Return the (x, y) coordinate for the center point of the cell that contains the specified text.  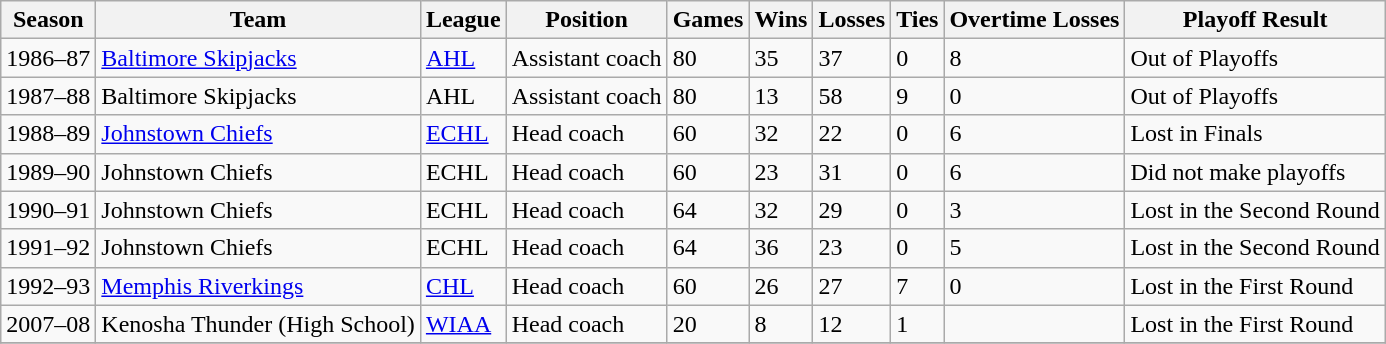
22 (852, 134)
2007–08 (48, 324)
CHL (463, 286)
Overtime Losses (1034, 20)
League (463, 20)
1987–88 (48, 96)
Kenosha Thunder (High School) (258, 324)
26 (781, 286)
Wins (781, 20)
1988–89 (48, 134)
Memphis Riverkings (258, 286)
27 (852, 286)
31 (852, 172)
1991–92 (48, 248)
20 (708, 324)
Did not make playoffs (1255, 172)
5 (1034, 248)
Games (708, 20)
12 (852, 324)
Season (48, 20)
37 (852, 58)
Lost in Finals (1255, 134)
1989–90 (48, 172)
1 (918, 324)
1986–87 (48, 58)
Position (586, 20)
29 (852, 210)
7 (918, 286)
58 (852, 96)
Ties (918, 20)
Losses (852, 20)
1990–91 (48, 210)
36 (781, 248)
9 (918, 96)
1992–93 (48, 286)
Team (258, 20)
13 (781, 96)
Playoff Result (1255, 20)
WIAA (463, 324)
35 (781, 58)
3 (1034, 210)
